Find where the given text appears and provide that cell's center as [x, y] coordinate. 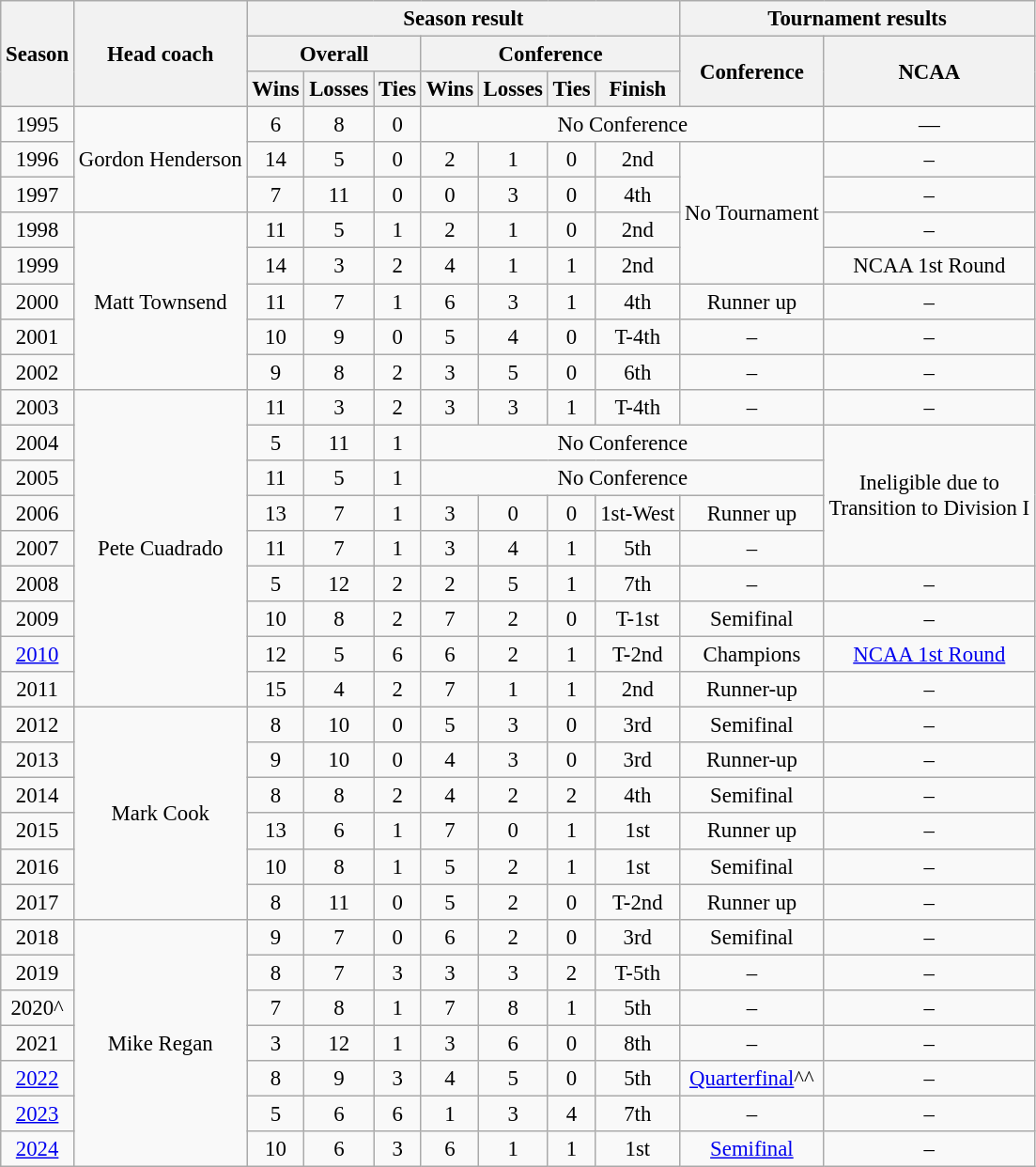
2005 [38, 478]
2014 [38, 796]
2021 [38, 1043]
Quarterfinal^^ [751, 1079]
2019 [38, 972]
Season [38, 54]
Tournament results [858, 19]
1997 [38, 195]
2013 [38, 760]
2012 [38, 725]
T-5th [638, 972]
2015 [38, 832]
No Tournament [751, 212]
2008 [38, 583]
Overall [334, 54]
1998 [38, 230]
2009 [38, 619]
2002 [38, 372]
1999 [38, 266]
2020^ [38, 1008]
2023 [38, 1113]
Finish [638, 89]
Matt Townsend [160, 301]
Season result [464, 19]
2010 [38, 655]
2011 [38, 690]
2024 [38, 1149]
2016 [38, 866]
1996 [38, 160]
Ineligible due to Transition to Division I [929, 495]
Champions [751, 655]
2022 [38, 1079]
8th [638, 1043]
Gordon Henderson [160, 160]
1st-West [638, 513]
Head coach [160, 54]
1995 [38, 125]
2001 [38, 336]
Pete Cuadrado [160, 548]
2006 [38, 513]
2018 [38, 937]
Mark Cook [160, 814]
T-1st [638, 619]
2017 [38, 902]
NCAA [929, 71]
2007 [38, 549]
2004 [38, 443]
Mike Regan [160, 1043]
6th [638, 372]
2003 [38, 407]
2000 [38, 302]
— [929, 125]
15 [276, 690]
